Return the [X, Y] coordinate for the center point of the cell that contains the specified text.  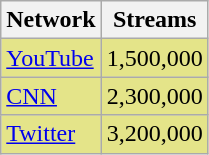
CNN [51, 96]
Twitter [51, 134]
Streams [154, 20]
3,200,000 [154, 134]
2,300,000 [154, 96]
Network [51, 20]
YouTube [51, 58]
1,500,000 [154, 58]
